Detect which cell encompasses the target text, then output its (x, y) center coordinate. 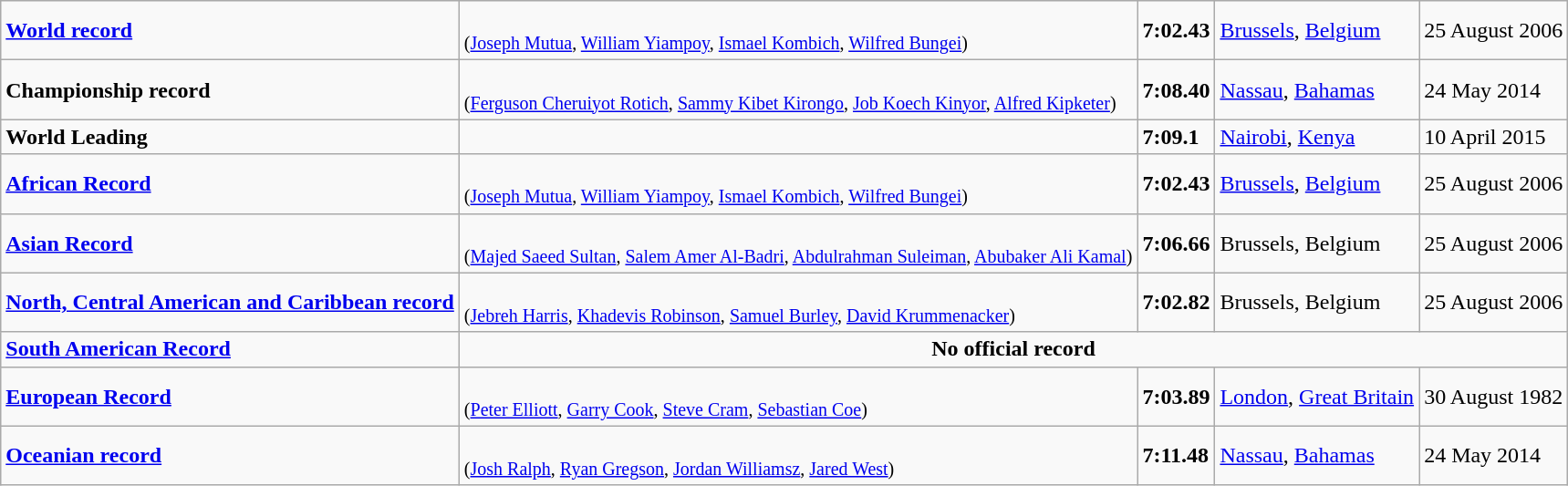
(Josh Ralph, Ryan Gregson, Jordan Williamsz, Jared West) (798, 456)
7:06.66 (1177, 243)
(Jebreh Harris, Khadevis Robinson, Samuel Burley, David Krummenacker) (798, 303)
Nairobi, Kenya (1317, 137)
7:08.40 (1177, 89)
Oceanian record (230, 456)
No official record (1012, 349)
7:11.48 (1177, 456)
10 April 2015 (1494, 137)
South American Record (230, 349)
7:09.1 (1177, 137)
30 August 1982 (1494, 396)
(Peter Elliott, Garry Cook, Steve Cram, Sebastian Coe) (798, 396)
North, Central American and Caribbean record (230, 303)
7:03.89 (1177, 396)
(Ferguson Cheruiyot Rotich, Sammy Kibet Kirongo, Job Koech Kinyor, Alfred Kipketer) (798, 89)
World record (230, 31)
Asian Record (230, 243)
(Majed Saeed Sultan, Salem Amer Al-Badri, Abdulrahman Suleiman, Abubaker Ali Kamal) (798, 243)
European Record (230, 396)
7:02.82 (1177, 303)
African Record (230, 184)
World Leading (230, 137)
Championship record (230, 89)
London, Great Britain (1317, 396)
